Identify which cell holds the provided text, then report its (X, Y) central coordinate. 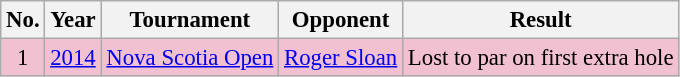
Nova Scotia Open (190, 58)
Year (73, 20)
Roger Sloan (341, 58)
Result (541, 20)
2014 (73, 58)
1 (23, 58)
Lost to par on first extra hole (541, 58)
Opponent (341, 20)
No. (23, 20)
Tournament (190, 20)
